Locate the cell with the specified text and output its [x, y] center coordinate. 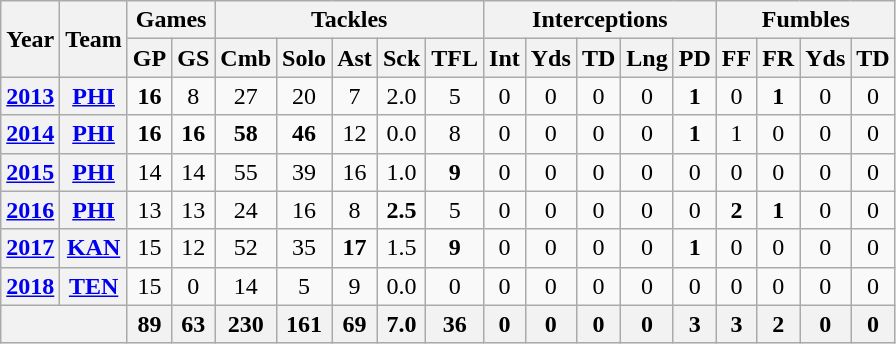
Lng [647, 58]
2014 [30, 134]
230 [246, 324]
GS [194, 58]
Tackles [350, 20]
52 [246, 248]
35 [304, 248]
Team [94, 39]
Solo [304, 58]
Sck [401, 58]
FF [736, 58]
36 [455, 324]
46 [304, 134]
TEN [94, 286]
Year [30, 39]
2016 [30, 210]
1.5 [401, 248]
63 [194, 324]
Games [170, 20]
89 [149, 324]
Ast [355, 58]
17 [355, 248]
27 [246, 96]
Fumbles [806, 20]
2018 [30, 286]
2.5 [401, 210]
PD [694, 58]
55 [246, 172]
KAN [94, 248]
Interceptions [600, 20]
7 [355, 96]
161 [304, 324]
1.0 [401, 172]
FR [778, 58]
TFL [455, 58]
39 [304, 172]
Int [505, 58]
GP [149, 58]
7.0 [401, 324]
24 [246, 210]
2017 [30, 248]
2015 [30, 172]
2.0 [401, 96]
20 [304, 96]
58 [246, 134]
2013 [30, 96]
Cmb [246, 58]
69 [355, 324]
